Search for the cell housing the specified text and yield its (X, Y) center coordinate. 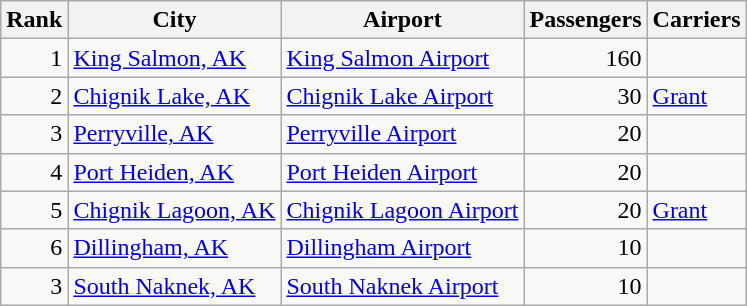
Dillingham Airport (402, 248)
4 (34, 172)
1 (34, 58)
Rank (34, 20)
160 (586, 58)
5 (34, 210)
King Salmon Airport (402, 58)
Chignik Lagoon Airport (402, 210)
2 (34, 96)
Airport (402, 20)
South Naknek, AK (174, 286)
Chignik Lake, AK (174, 96)
Chignik Lagoon, AK (174, 210)
Port Heiden Airport (402, 172)
Port Heiden, AK (174, 172)
South Naknek Airport (402, 286)
King Salmon, AK (174, 58)
Passengers (586, 20)
Dillingham, AK (174, 248)
30 (586, 96)
Chignik Lake Airport (402, 96)
Carriers (696, 20)
City (174, 20)
6 (34, 248)
Perryville Airport (402, 134)
Perryville, AK (174, 134)
